Extract the (x, y) coordinate from the center of the cell holding the provided text.  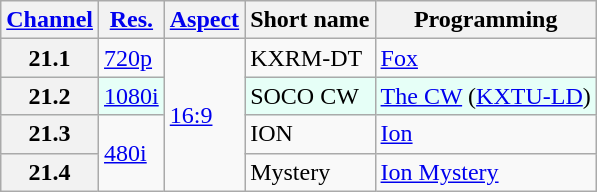
21.4 (50, 172)
1080i (132, 96)
480i (132, 153)
Aspect (204, 20)
SOCO CW (310, 96)
ION (310, 134)
21.3 (50, 134)
The CW (KXTU-LD) (486, 96)
720p (132, 58)
16:9 (204, 115)
Ion Mystery (486, 172)
21.1 (50, 58)
Channel (50, 20)
Fox (486, 58)
21.2 (50, 96)
Mystery (310, 172)
Res. (132, 20)
Programming (486, 20)
Ion (486, 134)
KXRM-DT (310, 58)
Short name (310, 20)
